Extract the [x, y] coordinate from the center of the cell holding the provided text.  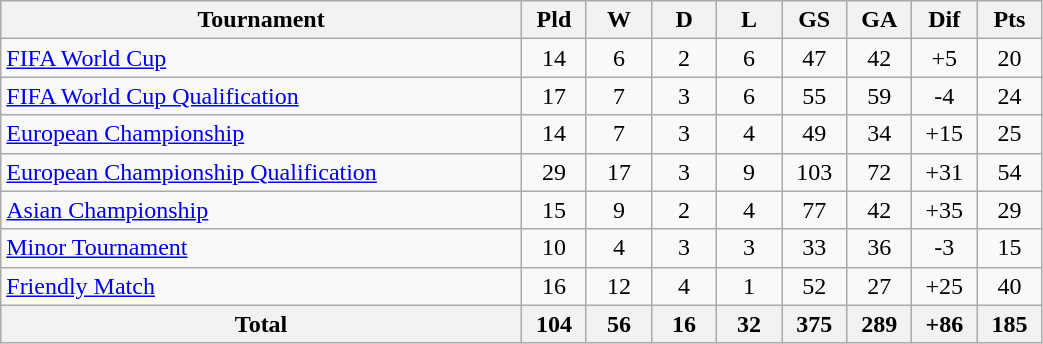
GS [814, 20]
24 [1010, 96]
Minor Tournament [262, 248]
40 [1010, 286]
77 [814, 210]
59 [880, 96]
289 [880, 324]
56 [618, 324]
Dif [944, 20]
+15 [944, 134]
-4 [944, 96]
Asian Championship [262, 210]
375 [814, 324]
54 [1010, 172]
-3 [944, 248]
+25 [944, 286]
Tournament [262, 20]
Friendly Match [262, 286]
+5 [944, 58]
Pld [554, 20]
104 [554, 324]
D [684, 20]
European Championship [262, 134]
32 [750, 324]
Pts [1010, 20]
20 [1010, 58]
33 [814, 248]
25 [1010, 134]
103 [814, 172]
55 [814, 96]
36 [880, 248]
W [618, 20]
49 [814, 134]
FIFA World Cup [262, 58]
34 [880, 134]
12 [618, 286]
+31 [944, 172]
52 [814, 286]
Total [262, 324]
FIFA World Cup Qualification [262, 96]
72 [880, 172]
27 [880, 286]
European Championship Qualification [262, 172]
L [750, 20]
47 [814, 58]
+86 [944, 324]
10 [554, 248]
185 [1010, 324]
GA [880, 20]
+35 [944, 210]
1 [750, 286]
